Detect which cell encompasses the target text, then output its (x, y) center coordinate. 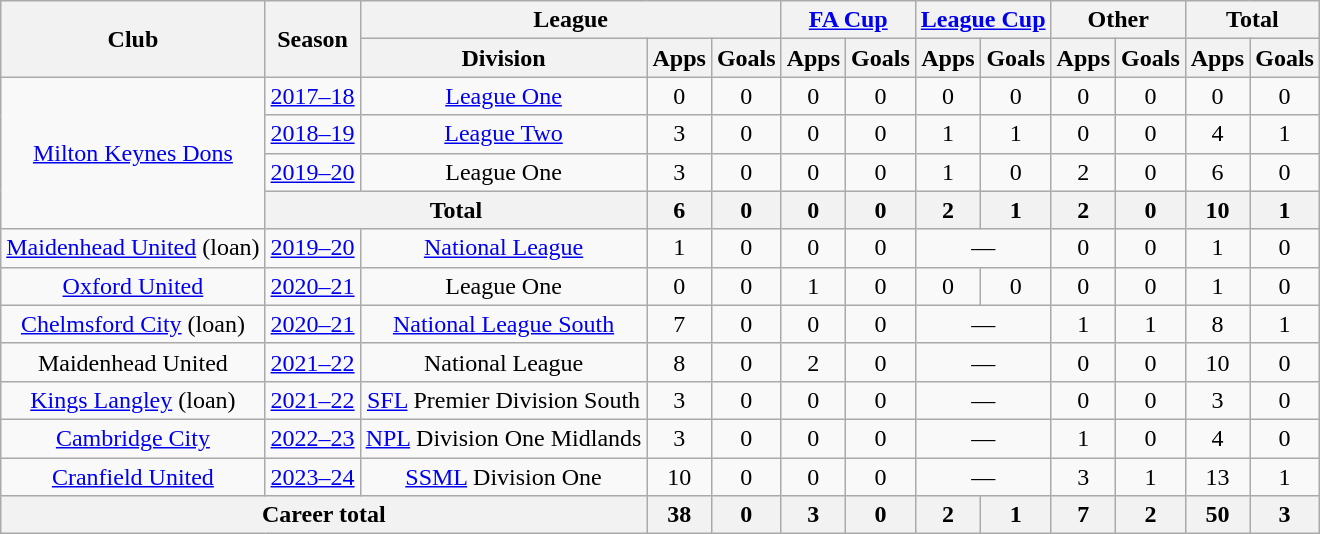
2022–23 (312, 438)
Season (312, 39)
NPL Division One Midlands (504, 438)
Cranfield United (133, 477)
50 (1217, 515)
SFL Premier Division South (504, 400)
Kings Langley (loan) (133, 400)
Cambridge City (133, 438)
Other (1118, 20)
League Two (504, 134)
2023–24 (312, 477)
2017–18 (312, 96)
League Cup (983, 20)
SSML Division One (504, 477)
2018–19 (312, 134)
League (570, 20)
FA Cup (848, 20)
National League South (504, 324)
38 (679, 515)
Oxford United (133, 286)
Milton Keynes Dons (133, 153)
Chelmsford City (loan) (133, 324)
Career total (324, 515)
Maidenhead United (133, 362)
13 (1217, 477)
Club (133, 39)
Maidenhead United (loan) (133, 248)
Division (504, 58)
